Scan for the cell matching the given text and deliver its (X, Y) coordinate at center. 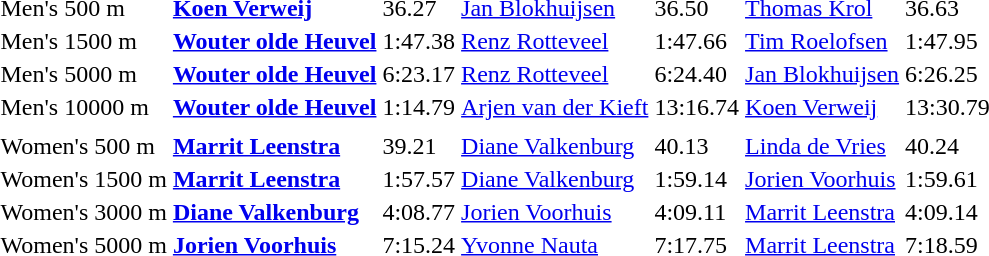
39.21 (419, 146)
40.13 (697, 146)
6:23.17 (419, 74)
6:24.40 (697, 74)
Linda de Vries (822, 146)
4:08.77 (419, 212)
1:59.14 (697, 179)
1:47.66 (697, 41)
Koen Verweij (822, 107)
Jan Blokhuijsen (822, 74)
Tim Roelofsen (822, 41)
Arjen van der Kieft (555, 107)
1:57.57 (419, 179)
4:09.11 (697, 212)
1:47.38 (419, 41)
13:16.74 (697, 107)
1:14.79 (419, 107)
